Pinpoint the cell where the given text exists, returning its [X, Y] midpoint coordinate. 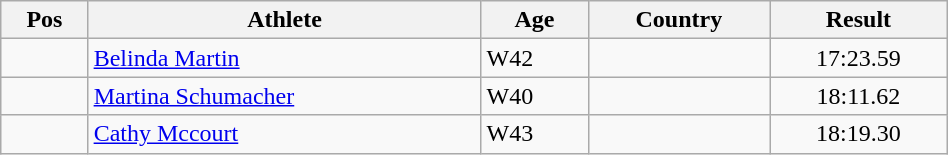
W42 [534, 58]
18:11.62 [859, 96]
17:23.59 [859, 58]
Cathy Mccourt [284, 134]
W40 [534, 96]
Belinda Martin [284, 58]
W43 [534, 134]
Age [534, 20]
Pos [44, 20]
Result [859, 20]
Athlete [284, 20]
Country [678, 20]
18:19.30 [859, 134]
Martina Schumacher [284, 96]
